Extract the (X, Y) coordinate from the center of the cell holding the provided text.  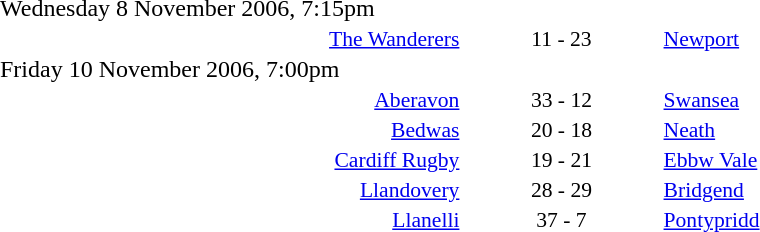
33 - 12 (561, 100)
11 - 23 (561, 38)
20 - 18 (561, 130)
28 - 29 (561, 190)
19 - 21 (561, 160)
